Extract the (x, y) coordinate from the center of the cell holding the provided text.  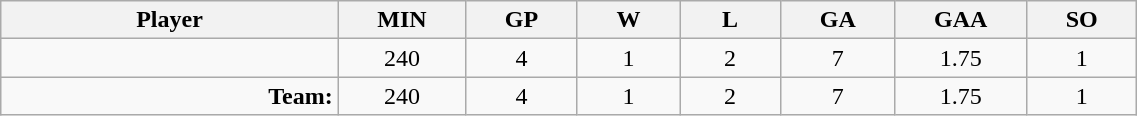
GAA (961, 20)
Team: (170, 96)
GP (522, 20)
W (628, 20)
SO (1081, 20)
L (730, 20)
Player (170, 20)
MIN (402, 20)
GA (838, 20)
